For the text-containing cell, return its midpoint in (x, y) coordinate format. 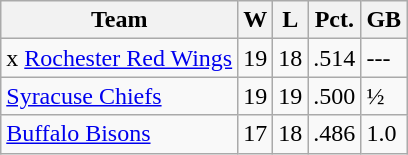
L (290, 20)
--- (384, 58)
W (256, 20)
x Rochester Red Wings (120, 58)
1.0 (384, 134)
½ (384, 96)
GB (384, 20)
Pct. (334, 20)
Team (120, 20)
.486 (334, 134)
Syracuse Chiefs (120, 96)
.514 (334, 58)
.500 (334, 96)
Buffalo Bisons (120, 134)
17 (256, 134)
